Capture the cell that displays the provided text and extract its [X, Y] central coordinate. 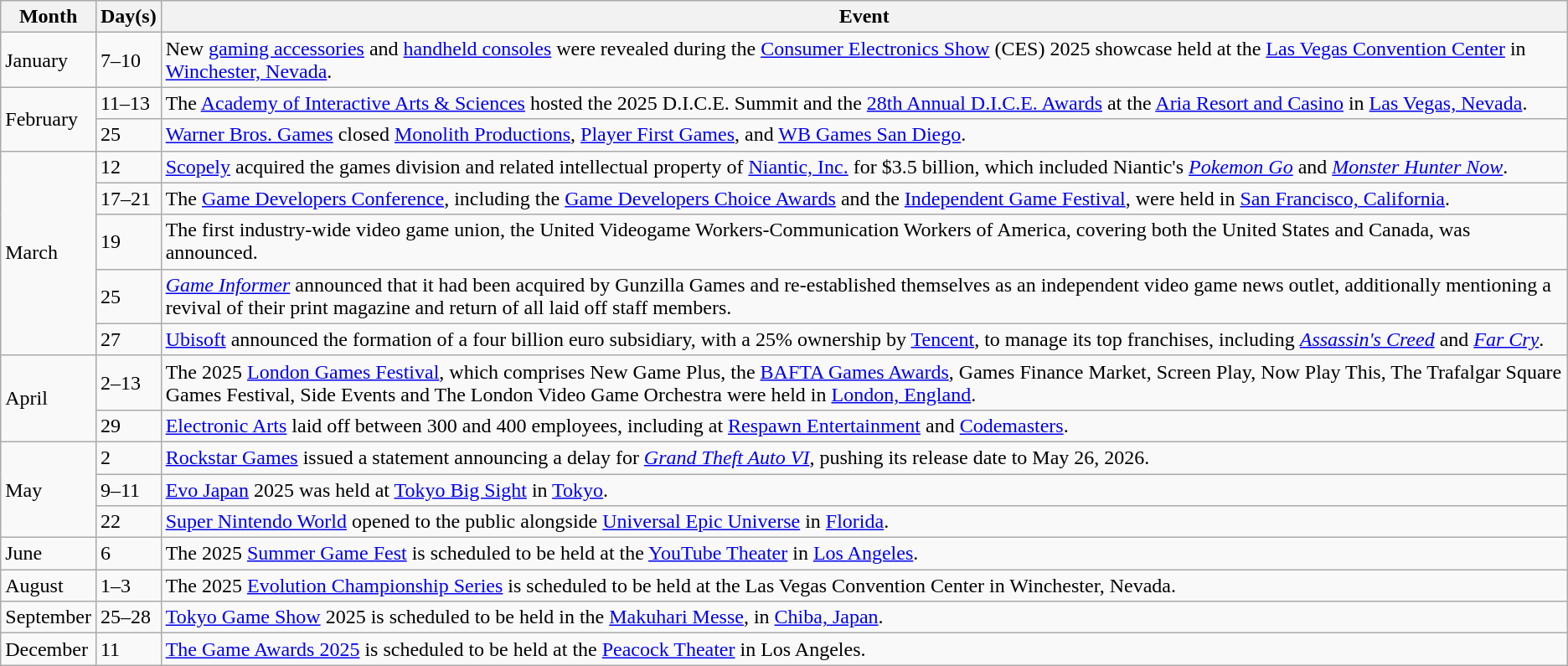
11–13 [128, 103]
The 2025 Summer Game Fest is scheduled to be held at the YouTube Theater in Los Angeles. [864, 554]
6 [128, 554]
The Game Awards 2025 is scheduled to be held at the Peacock Theater in Los Angeles. [864, 649]
March [49, 253]
Tokyo Game Show 2025 is scheduled to be held in the Makuhari Messe, in Chiba, Japan. [864, 617]
11 [128, 649]
22 [128, 522]
19 [128, 241]
May [49, 489]
August [49, 586]
12 [128, 167]
The 2025 Evolution Championship Series is scheduled to be held at the Las Vegas Convention Center in Winchester, Nevada. [864, 586]
Super Nintendo World opened to the public alongside Universal Epic Universe in Florida. [864, 522]
February [49, 119]
17–21 [128, 199]
Day(s) [128, 17]
June [49, 554]
September [49, 617]
27 [128, 339]
Month [49, 17]
January [49, 60]
Event [864, 17]
9–11 [128, 490]
2 [128, 457]
1–3 [128, 586]
Evo Japan 2025 was held at Tokyo Big Sight in Tokyo. [864, 490]
29 [128, 426]
April [49, 399]
2–13 [128, 382]
7–10 [128, 60]
Rockstar Games issued a statement announcing a delay for Grand Theft Auto VI, pushing its release date to May 26, 2026. [864, 457]
25–28 [128, 617]
December [49, 649]
Warner Bros. Games closed Monolith Productions, Player First Games, and WB Games San Diego. [864, 135]
Electronic Arts laid off between 300 and 400 employees, including at Respawn Entertainment and Codemasters. [864, 426]
